Locate the cell with the specified text and output its [X, Y] center coordinate. 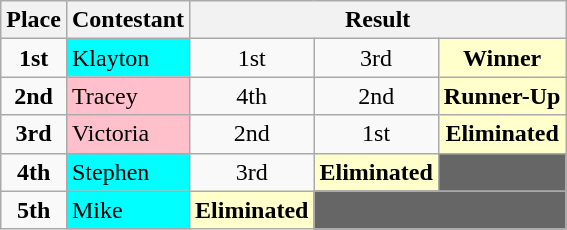
Mike [128, 210]
Tracey [128, 96]
Stephen [128, 172]
Winner [502, 58]
Result [378, 20]
5th [34, 210]
Contestant [128, 20]
Place [34, 20]
Victoria [128, 134]
Runner-Up [502, 96]
Klayton [128, 58]
